Identify which cell holds the provided text, then report its (X, Y) central coordinate. 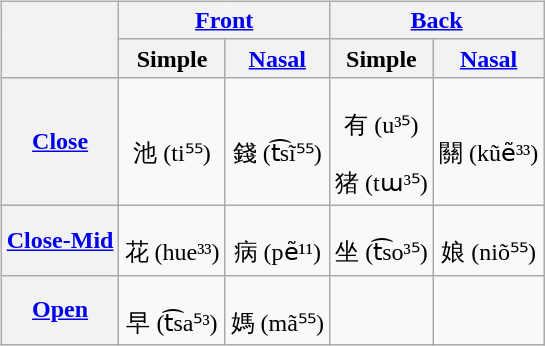
花 (hue³³) (172, 240)
Back (436, 20)
媽 (mã⁵⁵) (277, 310)
病 (pẽ¹¹) (277, 240)
Close (60, 141)
Close-Mid (60, 240)
關 (kũẽ³³) (488, 141)
Open (60, 310)
娘 (niõ⁵⁵) (488, 240)
有 (u³⁵) 猪 (tɯ³⁵) (381, 141)
池 (ti⁵⁵) (172, 141)
Front (224, 20)
坐 (t͡so³⁵) (381, 240)
早 (t͡sa⁵³) (172, 310)
錢 (t͡sĩ⁵⁵) (277, 141)
